Capture the cell that displays the provided text and extract its [x, y] central coordinate. 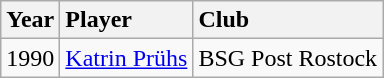
Player [126, 20]
BSG Post Rostock [288, 58]
Year [30, 20]
1990 [30, 58]
Katrin Prühs [126, 58]
Club [288, 20]
